Scan for the cell matching the given text and deliver its [X, Y] coordinate at center. 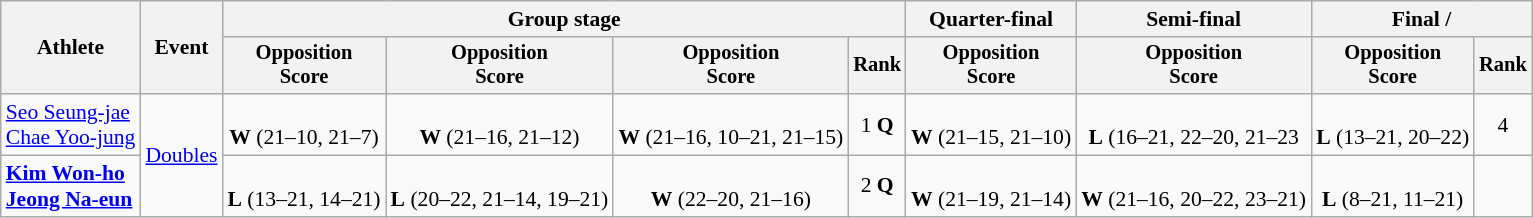
1 Q [877, 124]
Final / [1422, 19]
L (20–22, 21–14, 19–21) [500, 186]
W (21–15, 21–10) [991, 124]
Athlete [71, 48]
W (21–16, 10–21, 21–15) [730, 124]
W (22–20, 21–16) [730, 186]
W (21–10, 21–7) [304, 124]
Seo Seung-jaeChae Yoo-jung [71, 124]
Quarter-final [991, 19]
W (21–19, 21–14) [991, 186]
Doubles [181, 155]
L (13–21, 20–22) [1392, 124]
L (8–21, 11–21) [1392, 186]
L (13–21, 14–21) [304, 186]
2 Q [877, 186]
W (21–16, 20–22, 23–21) [1194, 186]
L (16–21, 22–20, 21–23 [1194, 124]
Event [181, 48]
Group stage [564, 19]
4 [1503, 124]
W (21–16, 21–12) [500, 124]
Semi-final [1194, 19]
Kim Won-hoJeong Na-eun [71, 186]
